Find where the given text appears and provide that cell's center as [x, y] coordinate. 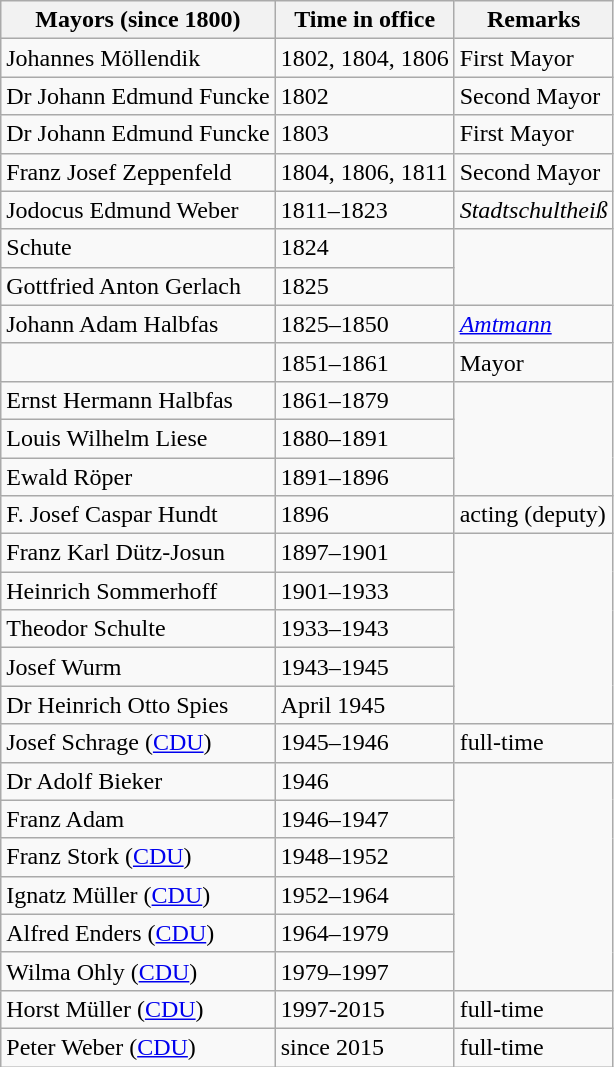
Gottfried Anton Gerlach [138, 286]
1802 [364, 96]
1824 [364, 248]
1946–1947 [364, 819]
1851–1861 [364, 362]
1943–1945 [364, 667]
1979–1997 [364, 971]
Mayor [534, 362]
1825 [364, 286]
1803 [364, 134]
Time in office [364, 20]
Josef Wurm [138, 667]
1901–1933 [364, 591]
Josef Schrage (CDU) [138, 743]
Peter Weber (CDU) [138, 1047]
1861–1879 [364, 400]
Ernst Hermann Halbfas [138, 400]
Horst Müller (CDU) [138, 1009]
Remarks [534, 20]
Heinrich Sommerhoff [138, 591]
Amtmann [534, 324]
Schute [138, 248]
Dr Adolf Bieker [138, 781]
1891–1896 [364, 477]
1896 [364, 515]
April 1945 [364, 705]
Franz Karl Dütz-Josun [138, 553]
Wilma Ohly (CDU) [138, 971]
1952–1964 [364, 895]
Ewald Röper [138, 477]
Dr Heinrich Otto Spies [138, 705]
1825–1850 [364, 324]
1880–1891 [364, 438]
1945–1946 [364, 743]
Alfred Enders (CDU) [138, 933]
1897–1901 [364, 553]
Theodor Schulte [138, 629]
since 2015 [364, 1047]
1933–1943 [364, 629]
Louis Wilhelm Liese [138, 438]
Johann Adam Halbfas [138, 324]
1811–1823 [364, 210]
1964–1979 [364, 933]
1997-2015 [364, 1009]
1804, 1806, 1811 [364, 172]
Jodocus Edmund Weber [138, 210]
1946 [364, 781]
Ignatz Müller (CDU) [138, 895]
Stadtschultheiß [534, 210]
1948–1952 [364, 857]
Franz Stork (CDU) [138, 857]
Franz Adam [138, 819]
1802, 1804, 1806 [364, 58]
F. Josef Caspar Hundt [138, 515]
acting (deputy) [534, 515]
Johannes Möllendik [138, 58]
Franz Josef Zeppenfeld [138, 172]
Mayors (since 1800) [138, 20]
